Detect which cell encompasses the target text, then output its [X, Y] center coordinate. 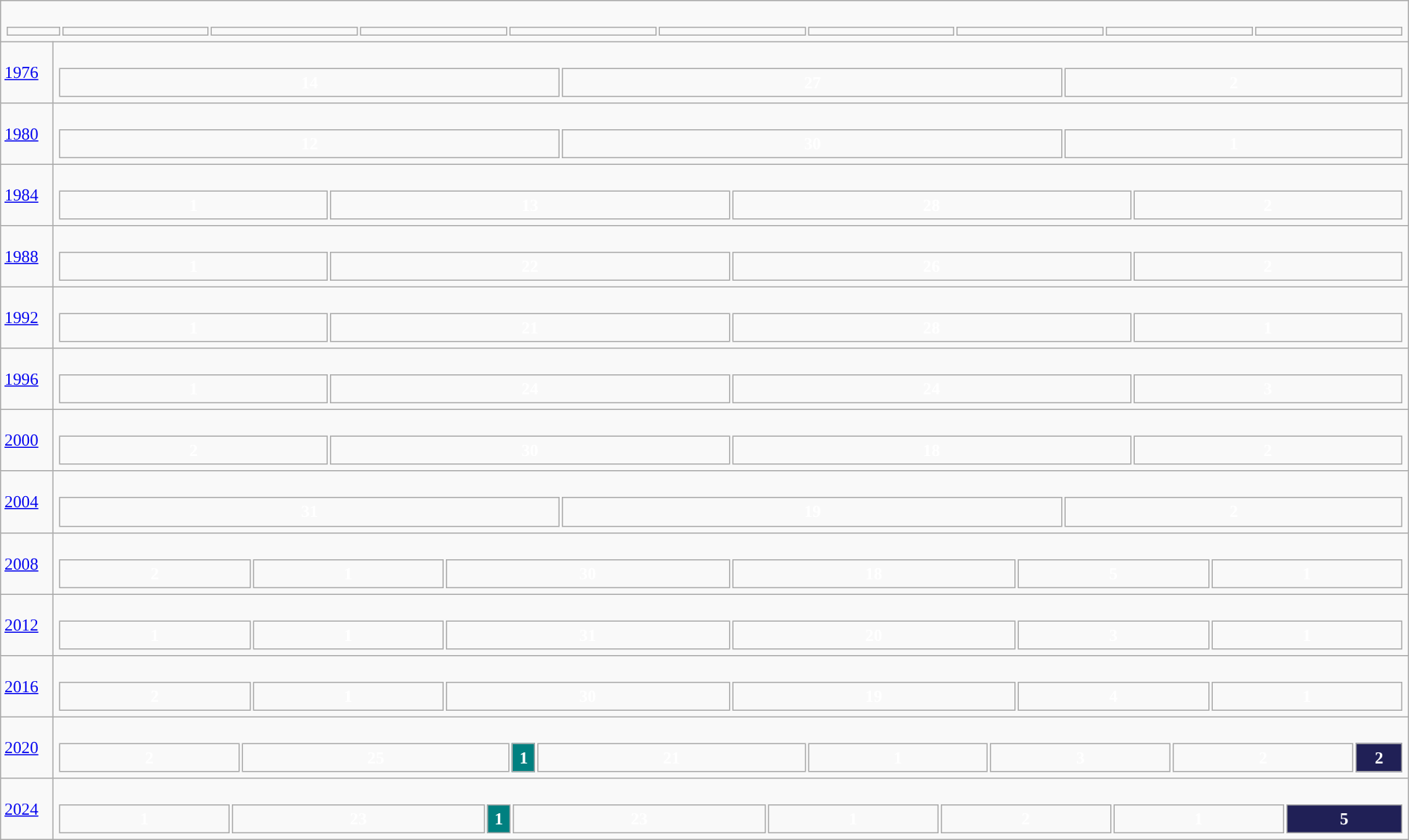
26 [932, 266]
2 1 30 18 5 1 [731, 563]
27 [812, 82]
2 25 1 21 1 3 2 2 [731, 747]
2008 [27, 563]
1 13 28 2 [731, 195]
22 [529, 266]
1996 [27, 379]
2 1 30 19 4 1 [731, 686]
12 [310, 144]
1988 [27, 257]
2012 [27, 625]
2020 [27, 747]
2004 [27, 502]
31 19 2 [731, 502]
1992 [27, 318]
25 [376, 758]
2024 [27, 810]
1976 [27, 73]
1984 [27, 195]
13 [529, 205]
14 27 2 [731, 73]
1 21 28 1 [731, 318]
20 [874, 634]
1980 [27, 134]
14 [310, 82]
2016 [27, 686]
1 1 31 20 3 1 [731, 625]
1 23 1 23 1 2 1 5 [731, 810]
12 30 1 [731, 134]
2000 [27, 441]
1 24 24 3 [731, 379]
2 30 18 2 [731, 441]
4 [1113, 697]
1 22 26 2 [731, 257]
